Capture the cell that displays the provided text and extract its (x, y) central coordinate. 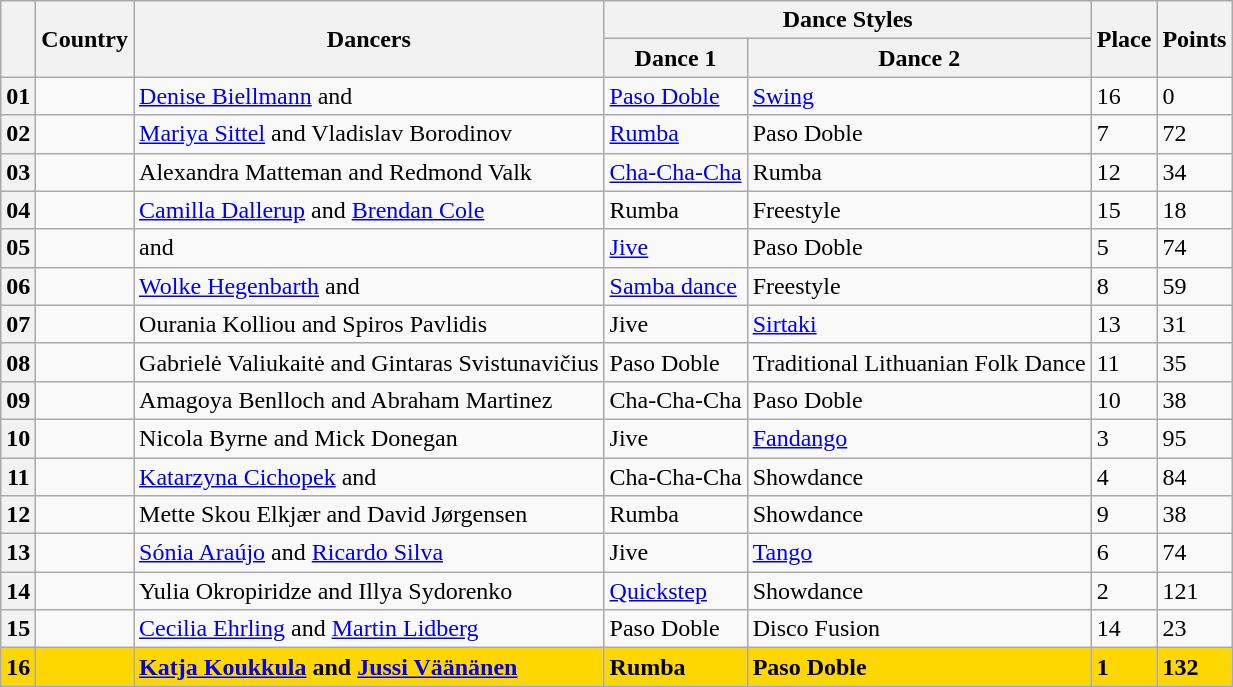
8 (1124, 286)
Samba dance (676, 286)
and (370, 248)
59 (1194, 286)
Gabrielė Valiukaitė and Gintaras Svistunavičius (370, 362)
Amagoya Benlloch and Abraham Martinez (370, 400)
31 (1194, 324)
Alexandra Matteman and Redmond Valk (370, 172)
01 (18, 96)
Mette Skou Elkjær and David Jørgensen (370, 515)
Denise Biellmann and (370, 96)
Traditional Lithuanian Folk Dance (919, 362)
23 (1194, 629)
7 (1124, 134)
Ourania Kolliou and Spiros Pavlidis (370, 324)
Place (1124, 39)
03 (18, 172)
07 (18, 324)
Swing (919, 96)
34 (1194, 172)
Tango (919, 553)
Sirtaki (919, 324)
Disco Fusion (919, 629)
84 (1194, 477)
Camilla Dallerup and Brendan Cole (370, 210)
Yulia Okropiridze and Illya Sydorenko (370, 591)
6 (1124, 553)
Dance Styles (848, 20)
Katarzyna Cichopek and (370, 477)
Dance 2 (919, 58)
95 (1194, 438)
Katja Koukkula and Jussi Väänänen (370, 667)
5 (1124, 248)
Cecilia Ehrling and Martin Lidberg (370, 629)
121 (1194, 591)
04 (18, 210)
Mariya Sittel and Vladislav Borodinov (370, 134)
132 (1194, 667)
08 (18, 362)
72 (1194, 134)
05 (18, 248)
09 (18, 400)
Points (1194, 39)
Sónia Araújo and Ricardo Silva (370, 553)
Nicola Byrne and Mick Donegan (370, 438)
Fandango (919, 438)
35 (1194, 362)
0 (1194, 96)
18 (1194, 210)
Country (85, 39)
02 (18, 134)
06 (18, 286)
Quickstep (676, 591)
2 (1124, 591)
1 (1124, 667)
Dancers (370, 39)
Dance 1 (676, 58)
Wolke Hegenbarth and (370, 286)
9 (1124, 515)
3 (1124, 438)
4 (1124, 477)
